Locate the cell with the specified text and output its [x, y] center coordinate. 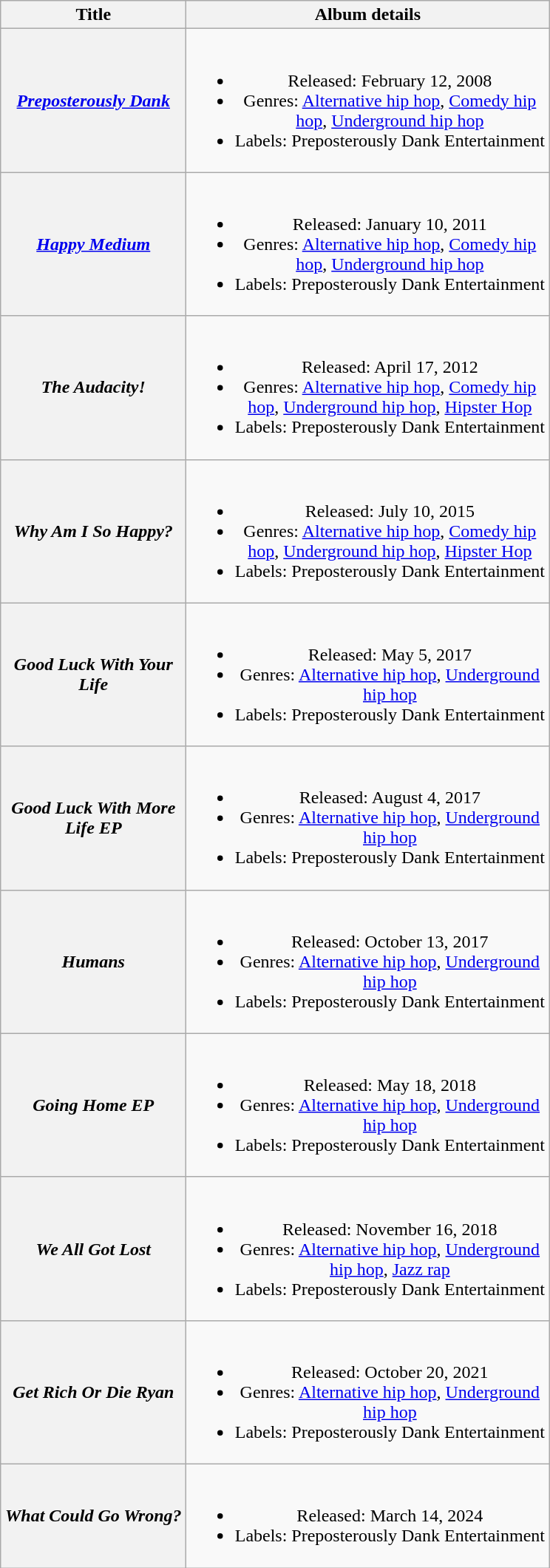
Released: March 14, 2024Labels: Preposterously Dank Entertainment [368, 1515]
Released: May 5, 2017Genres: Alternative hip hop, Underground hip hopLabels: Preposterously Dank Entertainment [368, 675]
Going Home EP [93, 1105]
Good Luck With More Life EP [93, 818]
Released: July 10, 2015Genres: Alternative hip hop, Comedy hip hop, Underground hip hop, Hipster HopLabels: Preposterously Dank Entertainment [368, 531]
Released: October 20, 2021Genres: Alternative hip hop, Underground hip hopLabels: Preposterously Dank Entertainment [368, 1392]
Released: May 18, 2018Genres: Alternative hip hop, Underground hip hopLabels: Preposterously Dank Entertainment [368, 1105]
Released: February 12, 2008Genres: Alternative hip hop, Comedy hip hop, Underground hip hopLabels: Preposterously Dank Entertainment [368, 101]
Released: April 17, 2012Genres: Alternative hip hop, Comedy hip hop, Underground hip hop, Hipster HopLabels: Preposterously Dank Entertainment [368, 388]
What Could Go Wrong? [93, 1515]
Get Rich Or Die Ryan [93, 1392]
Released: January 10, 2011Genres: Alternative hip hop, Comedy hip hop, Underground hip hopLabels: Preposterously Dank Entertainment [368, 244]
Title [93, 15]
Album details [368, 15]
Happy Medium [93, 244]
Humans [93, 962]
Released: October 13, 2017Genres: Alternative hip hop, Underground hip hopLabels: Preposterously Dank Entertainment [368, 962]
Released: August 4, 2017Genres: Alternative hip hop, Underground hip hopLabels: Preposterously Dank Entertainment [368, 818]
We All Got Lost [93, 1248]
Why Am I So Happy? [93, 531]
Preposterously Dank [93, 101]
Good Luck With Your Life [93, 675]
The Audacity! [93, 388]
Released: November 16, 2018Genres: Alternative hip hop, Underground hip hop, Jazz rapLabels: Preposterously Dank Entertainment [368, 1248]
